Find where the given text appears and provide that cell's center as (X, Y) coordinate. 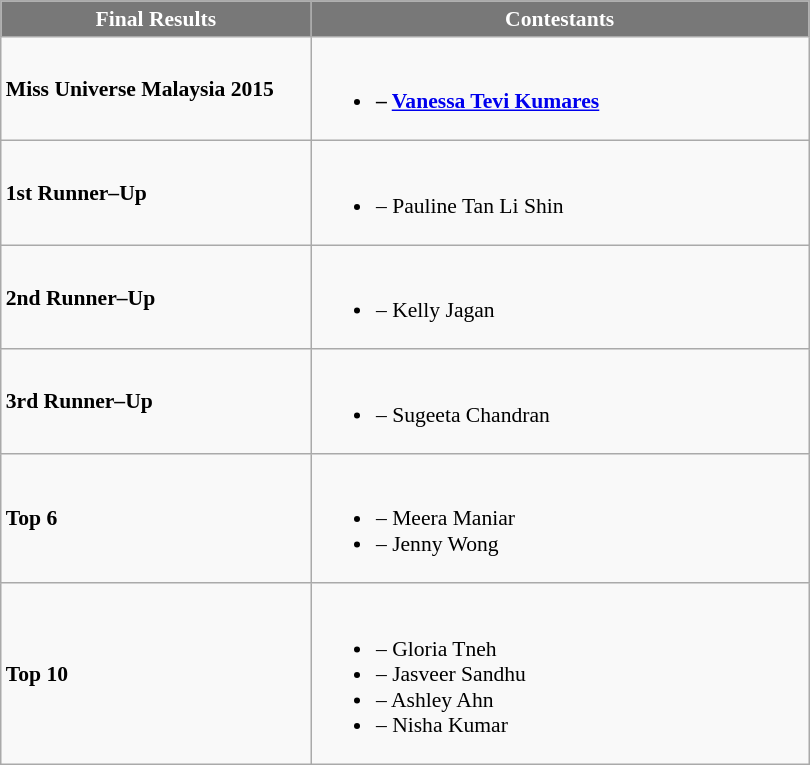
Top 10 (156, 674)
2nd Runner–Up (156, 297)
– Kelly Jagan (560, 297)
– Pauline Tan Li Shin (560, 193)
Miss Universe Malaysia 2015 (156, 89)
– Vanessa Tevi Kumares (560, 89)
Top 6 (156, 519)
– Sugeeta Chandran (560, 402)
Final Results (156, 19)
– Meera Maniar – Jenny Wong (560, 519)
3rd Runner–Up (156, 402)
Contestants (560, 19)
1st Runner–Up (156, 193)
– Gloria Tneh – Jasveer Sandhu – Ashley Ahn – Nisha Kumar (560, 674)
